Identify which cell holds the provided text, then report its (x, y) central coordinate. 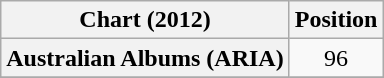
Australian Albums (ARIA) (145, 58)
Position (336, 20)
Chart (2012) (145, 20)
96 (336, 58)
